Search for the cell housing the specified text and yield its [x, y] center coordinate. 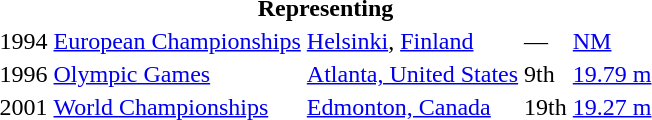
— [546, 41]
9th [546, 74]
Olympic Games [177, 74]
Atlanta, United States [412, 74]
Helsinki, Finland [412, 41]
European Championships [177, 41]
